Determine the (x, y) coordinate at the center of the cell enclosing the given text.  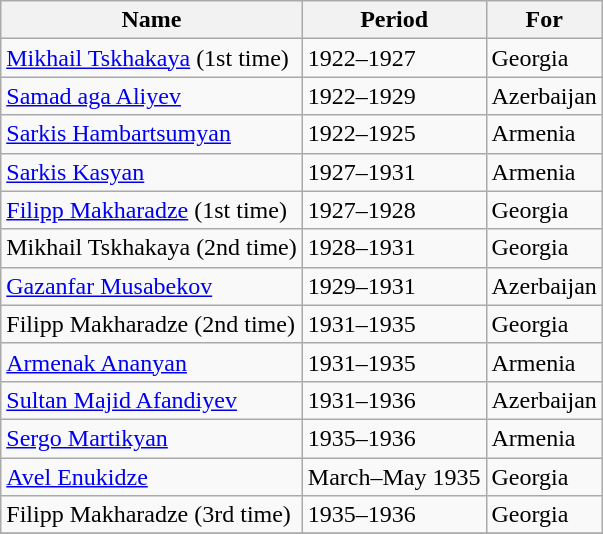
Armenak Ananyan (152, 362)
Samad aga Aliyev (152, 96)
Mikhail Tskhakaya (1st time) (152, 58)
Filipp Makharadze (2nd time) (152, 324)
1931–1936 (394, 400)
1927–1928 (394, 210)
March–May 1935 (394, 477)
Name (152, 20)
Filipp Makharadze (1st time) (152, 210)
Mikhail Tskhakaya (2nd time) (152, 248)
1928–1931 (394, 248)
Sarkis Kasyan (152, 172)
Sultan Majid Afandiyev (152, 400)
1922–1927 (394, 58)
1922–1929 (394, 96)
Period (394, 20)
1922–1925 (394, 134)
Avel Enukidze (152, 477)
Gazanfar Musabekov (152, 286)
Filipp Makharadze (3rd time) (152, 515)
Sergo Martikyan (152, 438)
Sarkis Hambartsumyan (152, 134)
1927–1931 (394, 172)
For (544, 20)
1929–1931 (394, 286)
